Return the (x, y) coordinate for the center point of the cell that contains the specified text.  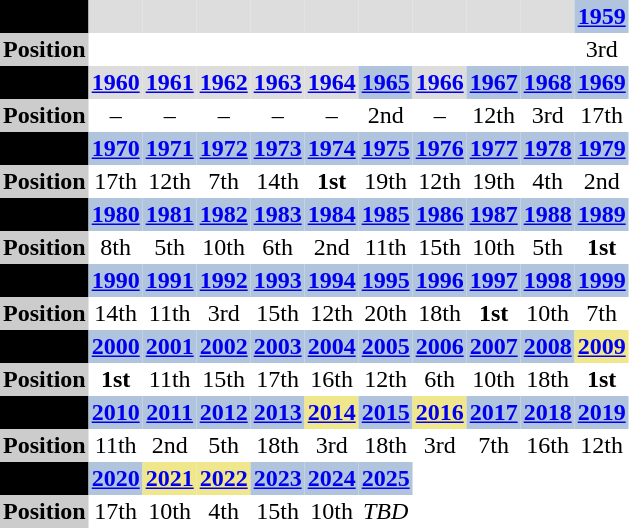
2014 (332, 412)
1993 (278, 280)
1994 (332, 280)
1959 (602, 16)
20th (386, 314)
1962 (224, 82)
2012 (224, 412)
2020 (116, 478)
1991 (170, 280)
1989 (602, 214)
2003 (278, 346)
1999 (602, 280)
1995 (386, 280)
2009 (602, 346)
2011 (170, 412)
1981 (170, 214)
1960 (116, 82)
1979 (602, 148)
2010 (116, 412)
2015 (386, 412)
1975 (386, 148)
2000 (116, 346)
2023 (278, 478)
1985 (386, 214)
1961 (170, 82)
1982 (224, 214)
1997 (494, 280)
1971 (170, 148)
2025 (386, 478)
1974 (332, 148)
1963 (278, 82)
2018 (548, 412)
2007 (494, 346)
1977 (494, 148)
2001 (170, 346)
1986 (440, 214)
1984 (332, 214)
1966 (440, 82)
2022 (224, 478)
1996 (440, 280)
1967 (494, 82)
2006 (440, 346)
1980 (116, 214)
1992 (224, 280)
2008 (548, 346)
1964 (332, 82)
TBD (386, 512)
1976 (440, 148)
1969 (602, 82)
1998 (548, 280)
1987 (494, 214)
2002 (224, 346)
1978 (548, 148)
1990 (116, 280)
1968 (548, 82)
1983 (278, 214)
2019 (602, 412)
2013 (278, 412)
8th (116, 248)
2021 (170, 478)
2004 (332, 346)
1972 (224, 148)
1970 (116, 148)
2017 (494, 412)
2016 (440, 412)
2005 (386, 346)
2024 (332, 478)
1973 (278, 148)
1988 (548, 214)
1965 (386, 82)
